Identify which cell holds the provided text, then report its (x, y) central coordinate. 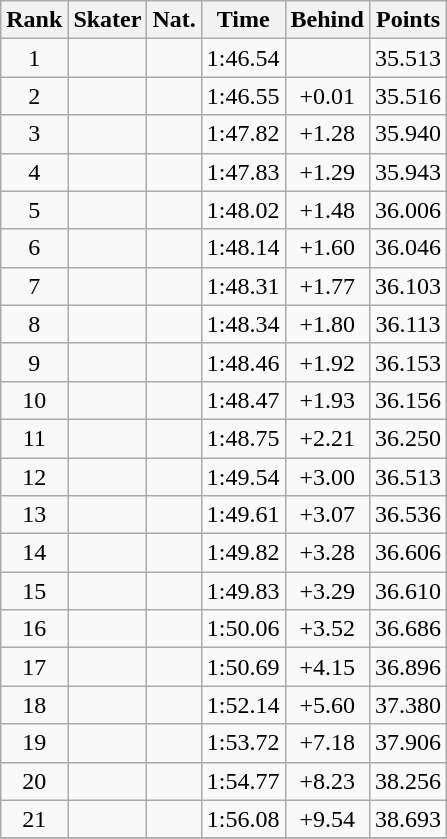
1:48.34 (243, 324)
1:48.75 (243, 438)
4 (34, 172)
1:48.14 (243, 248)
1:56.08 (243, 819)
38.693 (408, 819)
9 (34, 362)
36.156 (408, 400)
+5.60 (327, 705)
36.103 (408, 286)
+1.28 (327, 134)
17 (34, 667)
1:50.69 (243, 667)
1:47.83 (243, 172)
36.896 (408, 667)
5 (34, 210)
+3.07 (327, 515)
19 (34, 743)
+1.60 (327, 248)
1:49.83 (243, 591)
1 (34, 58)
36.606 (408, 553)
+1.80 (327, 324)
15 (34, 591)
1:48.46 (243, 362)
+1.48 (327, 210)
+1.92 (327, 362)
12 (34, 477)
13 (34, 515)
+9.54 (327, 819)
+8.23 (327, 781)
1:49.54 (243, 477)
38.256 (408, 781)
Rank (34, 20)
Time (243, 20)
37.380 (408, 705)
36.153 (408, 362)
36.113 (408, 324)
1:53.72 (243, 743)
+7.18 (327, 743)
35.943 (408, 172)
+1.93 (327, 400)
6 (34, 248)
11 (34, 438)
35.513 (408, 58)
14 (34, 553)
+3.00 (327, 477)
36.513 (408, 477)
+2.21 (327, 438)
36.006 (408, 210)
1:48.31 (243, 286)
35.516 (408, 96)
+3.52 (327, 629)
Points (408, 20)
2 (34, 96)
36.610 (408, 591)
+3.28 (327, 553)
Nat. (174, 20)
8 (34, 324)
Skater (108, 20)
1:49.61 (243, 515)
+1.29 (327, 172)
3 (34, 134)
Behind (327, 20)
+3.29 (327, 591)
10 (34, 400)
36.536 (408, 515)
1:46.54 (243, 58)
1:50.06 (243, 629)
37.906 (408, 743)
21 (34, 819)
+4.15 (327, 667)
35.940 (408, 134)
1:48.02 (243, 210)
1:54.77 (243, 781)
36.686 (408, 629)
1:49.82 (243, 553)
+1.77 (327, 286)
36.250 (408, 438)
1:47.82 (243, 134)
7 (34, 286)
18 (34, 705)
1:52.14 (243, 705)
1:46.55 (243, 96)
16 (34, 629)
36.046 (408, 248)
1:48.47 (243, 400)
20 (34, 781)
+0.01 (327, 96)
